Output the (X, Y) coordinate of the center of the cell containing the given text.  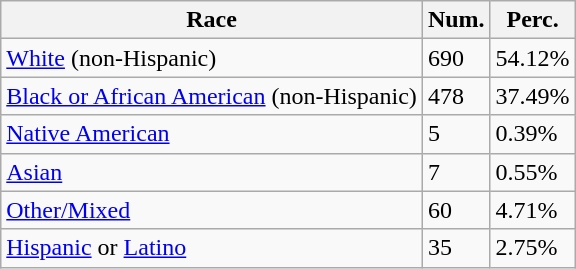
Perc. (532, 20)
Hispanic or Latino (212, 248)
60 (456, 210)
Native American (212, 134)
37.49% (532, 96)
0.55% (532, 172)
7 (456, 172)
478 (456, 96)
5 (456, 134)
35 (456, 248)
54.12% (532, 58)
690 (456, 58)
Black or African American (non-Hispanic) (212, 96)
Race (212, 20)
2.75% (532, 248)
Asian (212, 172)
4.71% (532, 210)
0.39% (532, 134)
Num. (456, 20)
Other/Mixed (212, 210)
White (non-Hispanic) (212, 58)
